Provide the (X, Y) coordinate of the cell's center where the given text is located.  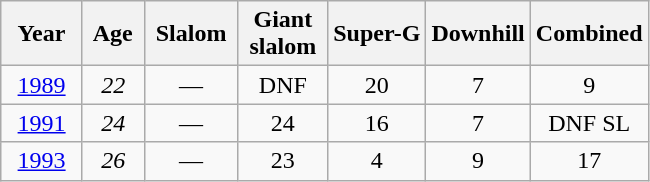
16 (377, 123)
20 (377, 85)
Age (113, 34)
DNF SL (589, 123)
26 (113, 161)
1989 (42, 85)
17 (589, 161)
Downhill (478, 34)
Slalom (191, 34)
1993 (42, 161)
4 (377, 161)
1991 (42, 123)
Super-G (377, 34)
22 (113, 85)
DNF (283, 85)
Combined (589, 34)
Giant slalom (283, 34)
23 (283, 161)
Year (42, 34)
